Scan for the cell matching the given text and deliver its (x, y) coordinate at center. 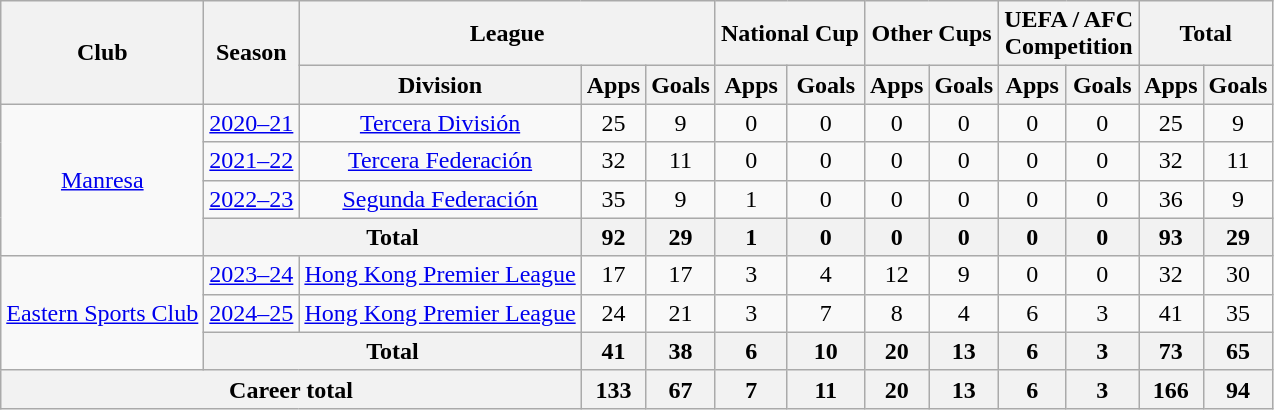
UEFA / AFC Competition (1069, 34)
National Cup (790, 34)
8 (896, 313)
65 (1238, 351)
73 (1171, 351)
38 (681, 351)
Segunda Federación (440, 199)
2023–24 (252, 275)
93 (1171, 237)
21 (681, 313)
Tercera División (440, 123)
2021–22 (252, 161)
166 (1171, 389)
Tercera Federación (440, 161)
2024–25 (252, 313)
Club (102, 52)
36 (1171, 199)
30 (1238, 275)
24 (613, 313)
94 (1238, 389)
Other Cups (931, 34)
Career total (291, 389)
92 (613, 237)
Division (440, 85)
2020–21 (252, 123)
Manresa (102, 180)
Eastern Sports Club (102, 313)
2022–23 (252, 199)
Season (252, 52)
12 (896, 275)
133 (613, 389)
League (508, 34)
67 (681, 389)
10 (826, 351)
